Identify which cell holds the provided text, then report its (X, Y) central coordinate. 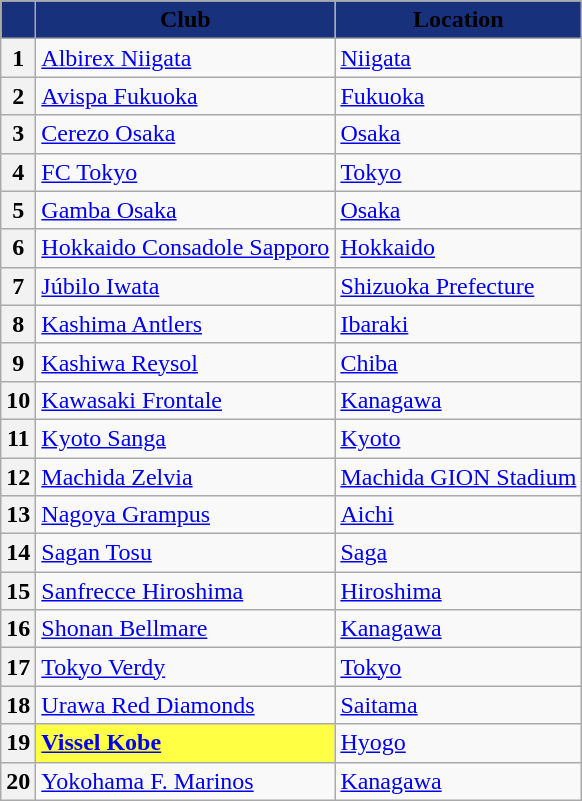
Niigata (458, 58)
Location (458, 20)
Hokkaido Consadole Sapporo (186, 248)
13 (18, 515)
8 (18, 324)
Hyogo (458, 743)
Vissel Kobe (186, 743)
6 (18, 248)
Aichi (458, 515)
Machida GION Stadium (458, 477)
Ibaraki (458, 324)
15 (18, 591)
1 (18, 58)
3 (18, 134)
Chiba (458, 362)
FC Tokyo (186, 172)
Gamba Osaka (186, 210)
Hokkaido (458, 248)
12 (18, 477)
Urawa Red Diamonds (186, 705)
14 (18, 553)
7 (18, 286)
19 (18, 743)
Cerezo Osaka (186, 134)
Albirex Niigata (186, 58)
Júbilo Iwata (186, 286)
Fukuoka (458, 96)
17 (18, 667)
Shizuoka Prefecture (458, 286)
2 (18, 96)
Sagan Tosu (186, 553)
Kyoto (458, 438)
Kawasaki Frontale (186, 400)
11 (18, 438)
Saitama (458, 705)
Saga (458, 553)
Yokohama F. Marinos (186, 781)
Avispa Fukuoka (186, 96)
Nagoya Grampus (186, 515)
4 (18, 172)
5 (18, 210)
16 (18, 629)
Kyoto Sanga (186, 438)
Club (186, 20)
20 (18, 781)
Kashima Antlers (186, 324)
Hiroshima (458, 591)
Kashiwa Reysol (186, 362)
10 (18, 400)
Machida Zelvia (186, 477)
Tokyo Verdy (186, 667)
9 (18, 362)
Sanfrecce Hiroshima (186, 591)
18 (18, 705)
Shonan Bellmare (186, 629)
